Find where the given text appears and provide that cell's center as [x, y] coordinate. 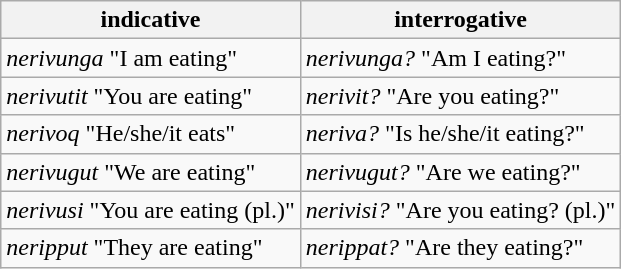
nerivisi? "Are you eating? (pl.)" [460, 210]
interrogative [460, 20]
nerivugut "We are eating" [151, 172]
nerivit? "Are you eating?" [460, 96]
nerivutit "You are eating" [151, 96]
nerivoq "He/she/it eats" [151, 134]
indicative [151, 20]
nerivugut? "Are we eating?" [460, 172]
nerivunga "I am eating" [151, 58]
neripput "They are eating" [151, 248]
neriva? "Is he/she/it eating?" [460, 134]
nerippat? "Are they eating?" [460, 248]
nerivunga? "Am I eating?" [460, 58]
nerivusi "You are eating (pl.)" [151, 210]
